Return the (x, y) coordinate for the center point of the cell that contains the specified text.  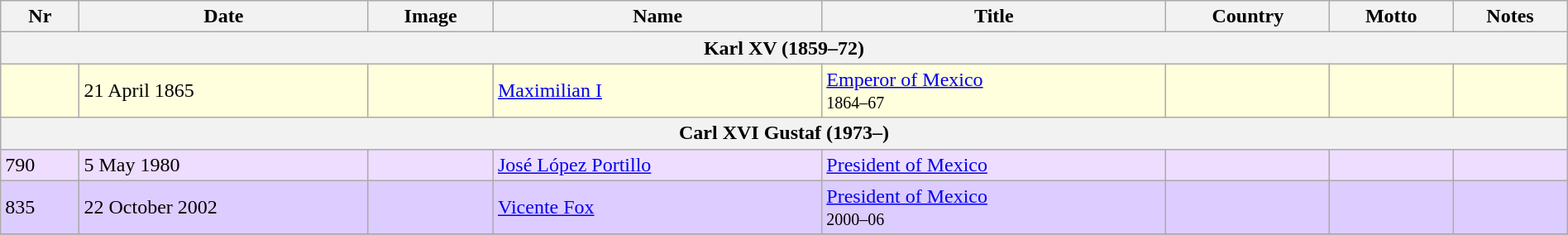
Vicente Fox (657, 207)
Carl XVI Gustaf (1973–) (784, 133)
Karl XV (1859–72) (784, 48)
21 April 1865 (223, 91)
Maximilian I (657, 91)
Motto (1391, 17)
5 May 1980 (223, 165)
Notes (1510, 17)
Title (994, 17)
22 October 2002 (223, 207)
President of Mexico2000–06 (994, 207)
790 (40, 165)
Image (431, 17)
Name (657, 17)
Country (1248, 17)
Nr (40, 17)
Emperor of Mexico1864–67 (994, 91)
President of Mexico (994, 165)
835 (40, 207)
Date (223, 17)
José López Portillo (657, 165)
